For the text-containing cell, return its midpoint in (X, Y) coordinate format. 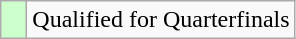
Qualified for Quarterfinals (161, 20)
